Extract the [x, y] coordinate from the center of the cell holding the provided text.  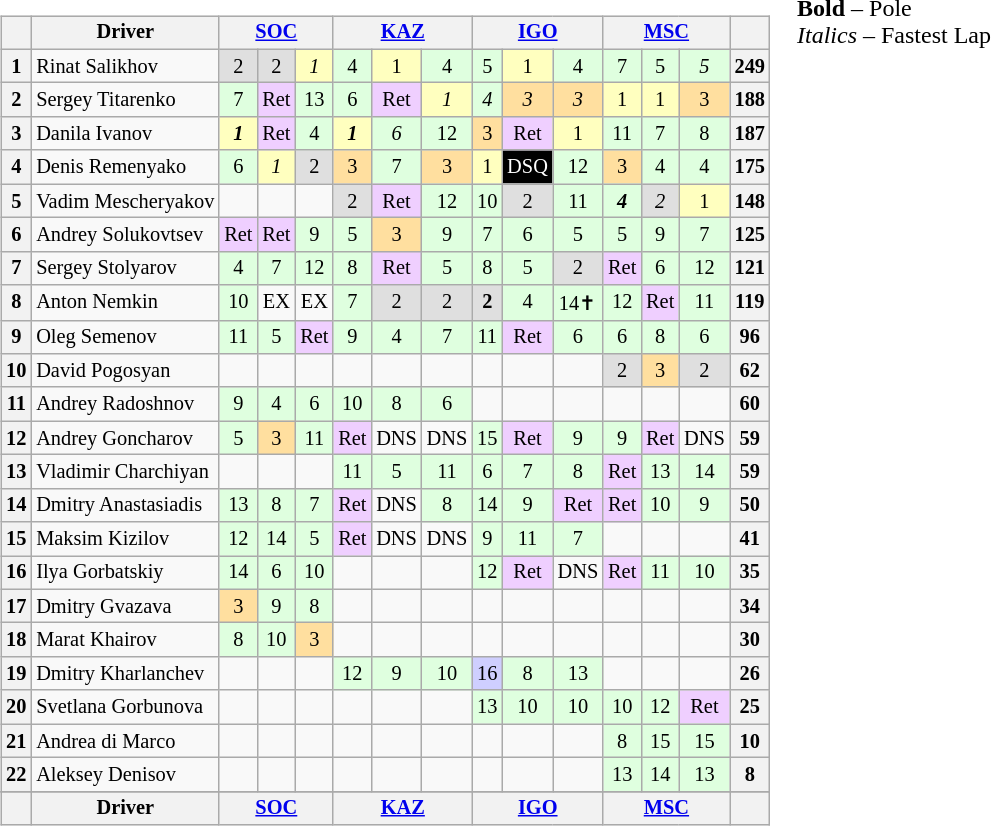
20 [16, 707]
Dmitry Kharlanchev [125, 674]
41 [750, 539]
Sergey Stolyarov [125, 268]
Danila Ivanov [125, 134]
Anton Nemkin [125, 302]
187 [750, 134]
188 [750, 100]
Oleg Semenov [125, 337]
Aleksey Denisov [125, 775]
17 [16, 606]
125 [750, 235]
18 [16, 640]
60 [750, 404]
19 [16, 674]
Andrey Solukovtsev [125, 235]
David Pogosyan [125, 371]
119 [750, 302]
Ilya Gorbatskiy [125, 573]
22 [16, 775]
175 [750, 167]
Marat Khairov [125, 640]
Maksim Kizilov [125, 539]
Svetlana Gorbunova [125, 707]
26 [750, 674]
Dmitry Anastasiadis [125, 505]
Sergey Titarenko [125, 100]
Rinat Salikhov [125, 66]
35 [750, 573]
96 [750, 337]
Vadim Mescheryakov [125, 201]
Andrey Radoshnov [125, 404]
62 [750, 371]
Andrey Goncharov [125, 438]
Vladimir Charchiyan [125, 472]
249 [750, 66]
14✝ [578, 302]
148 [750, 201]
50 [750, 505]
34 [750, 606]
121 [750, 268]
25 [750, 707]
Dmitry Gvazava [125, 606]
30 [750, 640]
21 [16, 741]
DSQ [527, 167]
Denis Remenyako [125, 167]
Andrea di Marco [125, 741]
